Locate the cell with the specified text and output its [X, Y] center coordinate. 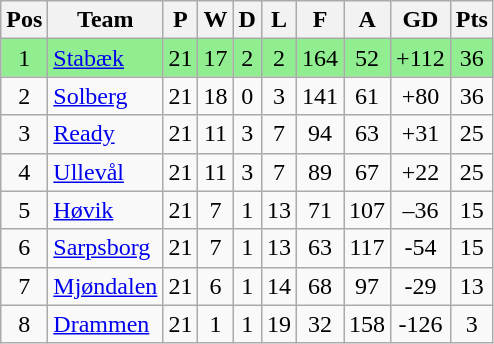
-126 [421, 324]
Ready [106, 134]
8 [24, 324]
141 [320, 96]
68 [320, 286]
L [278, 20]
Solberg [106, 96]
4 [24, 172]
Sarpsborg [106, 248]
P [180, 20]
97 [368, 286]
-54 [421, 248]
19 [278, 324]
W [216, 20]
+80 [421, 96]
+31 [421, 134]
61 [368, 96]
17 [216, 58]
D [247, 20]
–36 [421, 210]
0 [247, 96]
A [368, 20]
F [320, 20]
18 [216, 96]
GD [421, 20]
71 [320, 210]
14 [278, 286]
52 [368, 58]
Ullevål [106, 172]
67 [368, 172]
89 [320, 172]
-29 [421, 286]
Høvik [106, 210]
117 [368, 248]
Pos [24, 20]
Mjøndalen [106, 286]
94 [320, 134]
5 [24, 210]
164 [320, 58]
158 [368, 324]
Drammen [106, 324]
32 [320, 324]
+22 [421, 172]
Stabæk [106, 58]
Pts [472, 20]
Team [106, 20]
107 [368, 210]
+112 [421, 58]
